For the text-containing cell, return its midpoint in (X, Y) coordinate format. 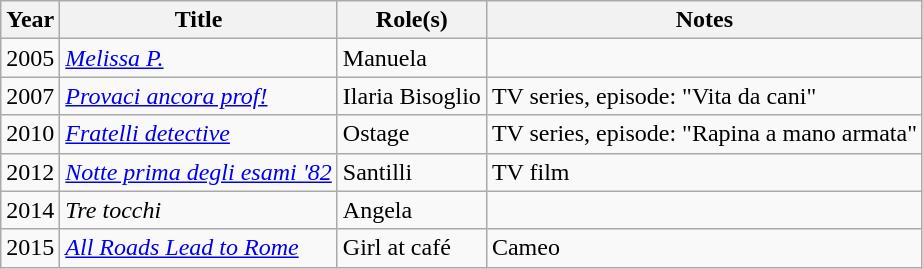
Year (30, 20)
Tre tocchi (199, 210)
2014 (30, 210)
Notes (704, 20)
2012 (30, 172)
All Roads Lead to Rome (199, 248)
Title (199, 20)
2007 (30, 96)
Ostage (412, 134)
Ilaria Bisoglio (412, 96)
Fratelli detective (199, 134)
2015 (30, 248)
Santilli (412, 172)
Angela (412, 210)
2005 (30, 58)
Girl at café (412, 248)
TV film (704, 172)
TV series, episode: "Vita da cani" (704, 96)
TV series, episode: "Rapina a mano armata" (704, 134)
Cameo (704, 248)
Provaci ancora prof! (199, 96)
Melissa P. (199, 58)
Notte prima degli esami '82 (199, 172)
Role(s) (412, 20)
2010 (30, 134)
Manuela (412, 58)
